Pinpoint the cell where the given text exists, returning its (X, Y) midpoint coordinate. 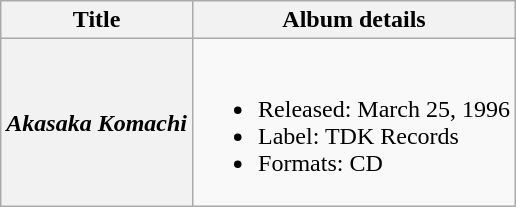
Album details (354, 20)
Title (97, 20)
Released: March 25, 1996Label: TDK RecordsFormats: CD (354, 122)
Akasaka Komachi (97, 122)
